Return [X, Y] of the center of cell containing provided text 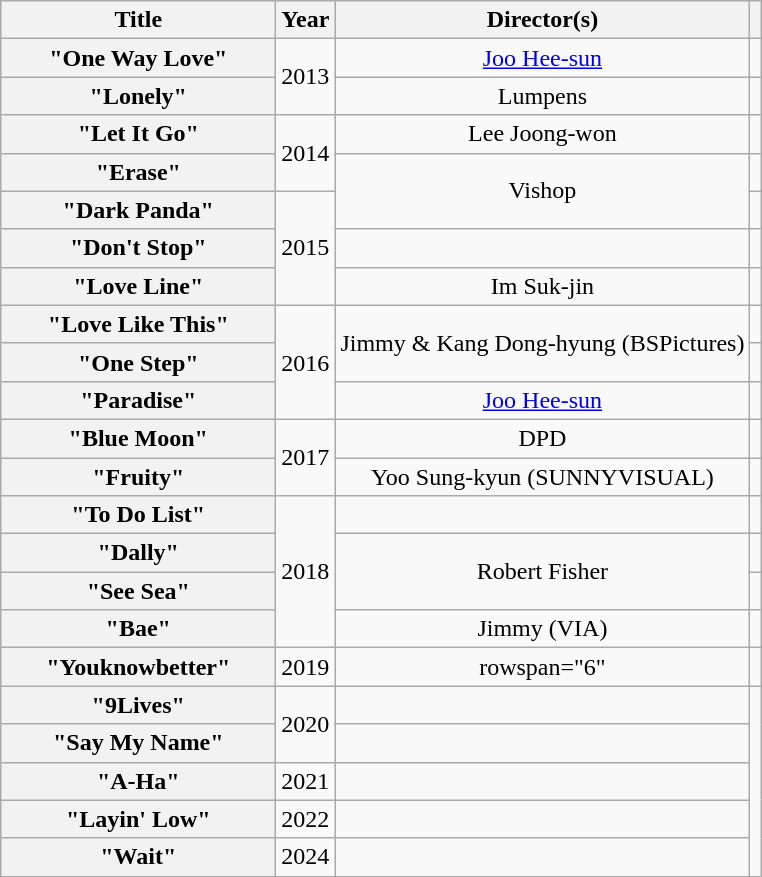
"Love Line" [138, 286]
Title [138, 20]
Vishop [542, 191]
"Let It Go" [138, 134]
Robert Fisher [542, 572]
Director(s) [542, 20]
"Bae" [138, 629]
2021 [306, 781]
2017 [306, 457]
2020 [306, 724]
"Say My Name" [138, 743]
2014 [306, 153]
2019 [306, 667]
2015 [306, 248]
"Don't Stop" [138, 248]
Year [306, 20]
"Lonely" [138, 96]
"A-Ha" [138, 781]
"Dally" [138, 553]
2018 [306, 572]
Lee Joong-won [542, 134]
rowspan="6" [542, 667]
"Wait" [138, 857]
"Fruity" [138, 477]
"One Step" [138, 362]
"Erase" [138, 172]
"Youknowbetter" [138, 667]
Jimmy & Kang Dong-hyung (BSPictures) [542, 343]
"Paradise" [138, 400]
Jimmy (VIA) [542, 629]
DPD [542, 438]
"Layin' Low" [138, 819]
"Dark Panda" [138, 210]
Yoo Sung-kyun (SUNNYVISUAL) [542, 477]
"Love Like This" [138, 324]
Im Suk-jin [542, 286]
"9Lives" [138, 705]
Lumpens [542, 96]
2016 [306, 362]
"Blue Moon" [138, 438]
"See Sea" [138, 591]
2013 [306, 77]
"One Way Love" [138, 58]
2022 [306, 819]
2024 [306, 857]
"To Do List" [138, 515]
